Locate the cell with the specified text and output its (X, Y) center coordinate. 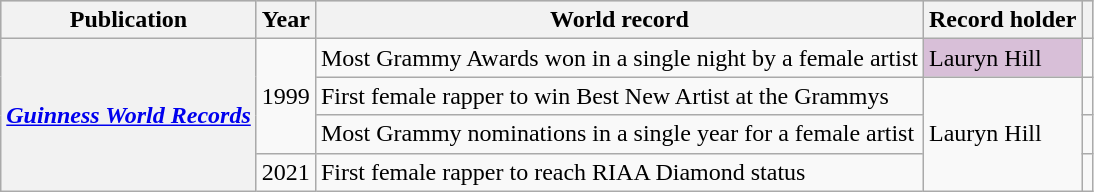
Guinness World Records (129, 115)
Publication (129, 20)
Record holder (1002, 20)
First female rapper to win Best New Artist at the Grammys (619, 96)
2021 (286, 172)
Most Grammy Awards won in a single night by a female artist (619, 58)
1999 (286, 96)
World record (619, 20)
Most Grammy nominations in a single year for a female artist (619, 134)
First female rapper to reach RIAA Diamond status (619, 172)
Year (286, 20)
